Provide the [x, y] coordinate of the cell's center where the given text is located.  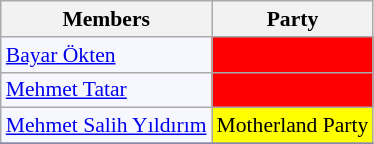
Party [293, 19]
Mehmet Salih Yıldırım [106, 126]
Mehmet Tatar [106, 90]
Bayar Ökten [106, 55]
Motherland Party [293, 126]
Members [106, 19]
